Return the [x, y] coordinate for the center point of the cell that contains the specified text.  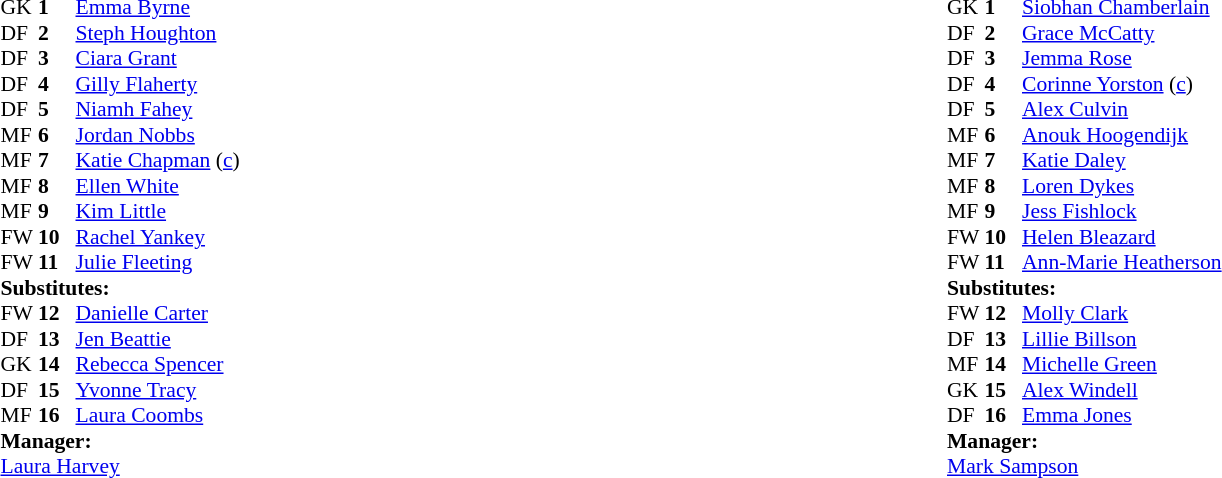
Jess Fishlock [1122, 211]
Steph Houghton [158, 33]
Danielle Carter [158, 313]
Grace McCatty [1122, 33]
Yvonne Tracy [158, 390]
Alex Culvin [1122, 109]
Julie Fleeting [158, 263]
Ciara Grant [158, 59]
Ellen White [158, 186]
Gilly Flaherty [158, 84]
Anouk Hoogendijk [1122, 135]
Loren Dykes [1122, 186]
Rebecca Spencer [158, 365]
Lillie Billson [1122, 339]
Jen Beattie [158, 339]
Kim Little [158, 211]
Katie Daley [1122, 161]
Niamh Fahey [158, 109]
Michelle Green [1122, 365]
Katie Chapman (c) [158, 161]
Molly Clark [1122, 313]
Jordan Nobbs [158, 135]
Jemma Rose [1122, 59]
Alex Windell [1122, 390]
Helen Bleazard [1122, 237]
Rachel Yankey [158, 237]
Laura Coombs [158, 415]
Ann-Marie Heatherson [1122, 263]
Emma Jones [1122, 415]
Corinne Yorston (c) [1122, 84]
